For the text-containing cell, return its midpoint in [X, Y] coordinate format. 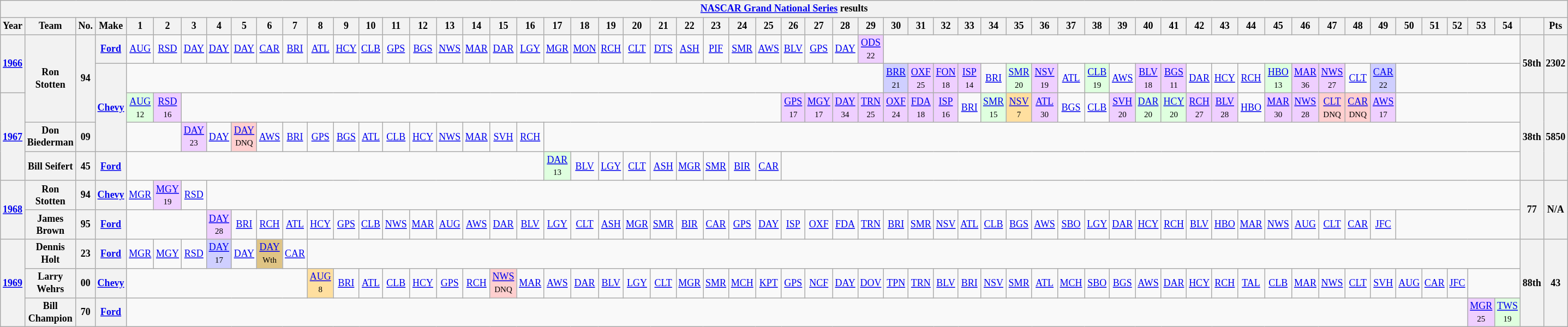
37 [1071, 26]
1 [140, 26]
FDA18 [921, 107]
CLB19 [1097, 78]
Year [13, 26]
1967 [13, 136]
5850 [1556, 136]
31 [921, 26]
MGR25 [1481, 312]
2 [168, 26]
DAY23 [194, 137]
DTS [663, 49]
PIF [716, 49]
88th [1532, 283]
Bill Seifert [50, 166]
11 [396, 26]
ISP14 [969, 78]
44 [1251, 26]
NSV7 [1019, 107]
12 [423, 26]
34 [994, 26]
51 [1435, 26]
9 [346, 26]
OXF25 [921, 78]
DAY17 [219, 254]
CAR22 [1384, 78]
1969 [13, 283]
48 [1358, 26]
No. [85, 26]
Team [50, 26]
ISP [793, 225]
29 [871, 26]
36 [1044, 26]
20 [637, 26]
2302 [1556, 63]
3 [194, 26]
22 [690, 26]
RCH27 [1199, 107]
HBO13 [1278, 78]
ISP16 [946, 107]
14 [476, 26]
53 [1481, 26]
Larry Wehrs [50, 283]
77 [1532, 209]
38th [1532, 136]
BRR21 [896, 78]
35 [1019, 26]
13 [450, 26]
OXF24 [896, 107]
MGY [168, 254]
8 [320, 26]
SMR15 [994, 107]
1968 [13, 209]
16 [530, 26]
38 [1097, 26]
AWS17 [1384, 107]
FDA [845, 225]
MGY19 [168, 195]
NASCAR Grand National Series results [785, 9]
NWSDNQ [503, 283]
5 [244, 26]
1966 [13, 63]
70 [85, 312]
6 [270, 26]
DAY28 [219, 225]
26 [793, 26]
Dennis Holt [50, 254]
MAR36 [1306, 78]
Pts [1556, 26]
TAL [1251, 283]
46 [1306, 26]
DAR13 [558, 166]
BLV18 [1148, 78]
CARDNQ [1358, 107]
49 [1384, 26]
40 [1148, 26]
BGS11 [1174, 78]
32 [946, 26]
52 [1457, 26]
Make [111, 26]
95 [85, 225]
15 [503, 26]
41 [1174, 26]
GPS17 [793, 107]
NSV19 [1044, 78]
MAR30 [1278, 107]
RSD16 [168, 107]
ATL30 [1044, 107]
FON18 [946, 78]
SMR20 [1019, 78]
James Brown [50, 225]
HCY20 [1174, 107]
17 [558, 26]
54 [1508, 26]
DAR20 [1148, 107]
TWS19 [1508, 312]
KPT [768, 283]
47 [1332, 26]
18 [585, 26]
SVH20 [1123, 107]
21 [663, 26]
19 [611, 26]
27 [818, 26]
50 [1409, 26]
Bill Champion [50, 312]
ODS22 [871, 49]
DAY34 [845, 107]
28 [845, 26]
4 [219, 26]
30 [896, 26]
33 [969, 26]
TRN25 [871, 107]
AUG12 [140, 107]
BLV28 [1224, 107]
OXF [818, 225]
25 [768, 26]
DAYWth [270, 254]
24 [742, 26]
CLTDNQ [1332, 107]
MON [585, 49]
N/A [1556, 209]
NWS28 [1306, 107]
MGY17 [818, 107]
39 [1123, 26]
DOV [871, 283]
10 [371, 26]
7 [295, 26]
NWS27 [1332, 78]
AUG8 [320, 283]
09 [85, 137]
42 [1199, 26]
DAYDNQ [244, 137]
NCF [818, 283]
58th [1532, 63]
Don Biederman [50, 137]
TPN [896, 283]
00 [85, 283]
